Return the [X, Y] coordinate for the center point of the cell that contains the specified text.  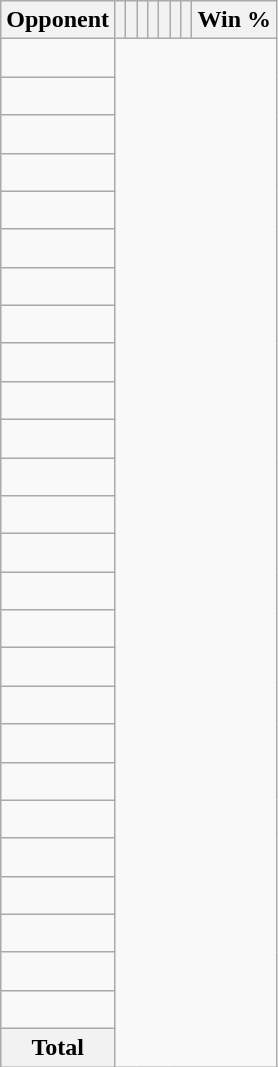
Total [58, 1047]
Opponent [58, 20]
Win % [234, 20]
